Extract the [X, Y] coordinate from the center of the cell holding the provided text.  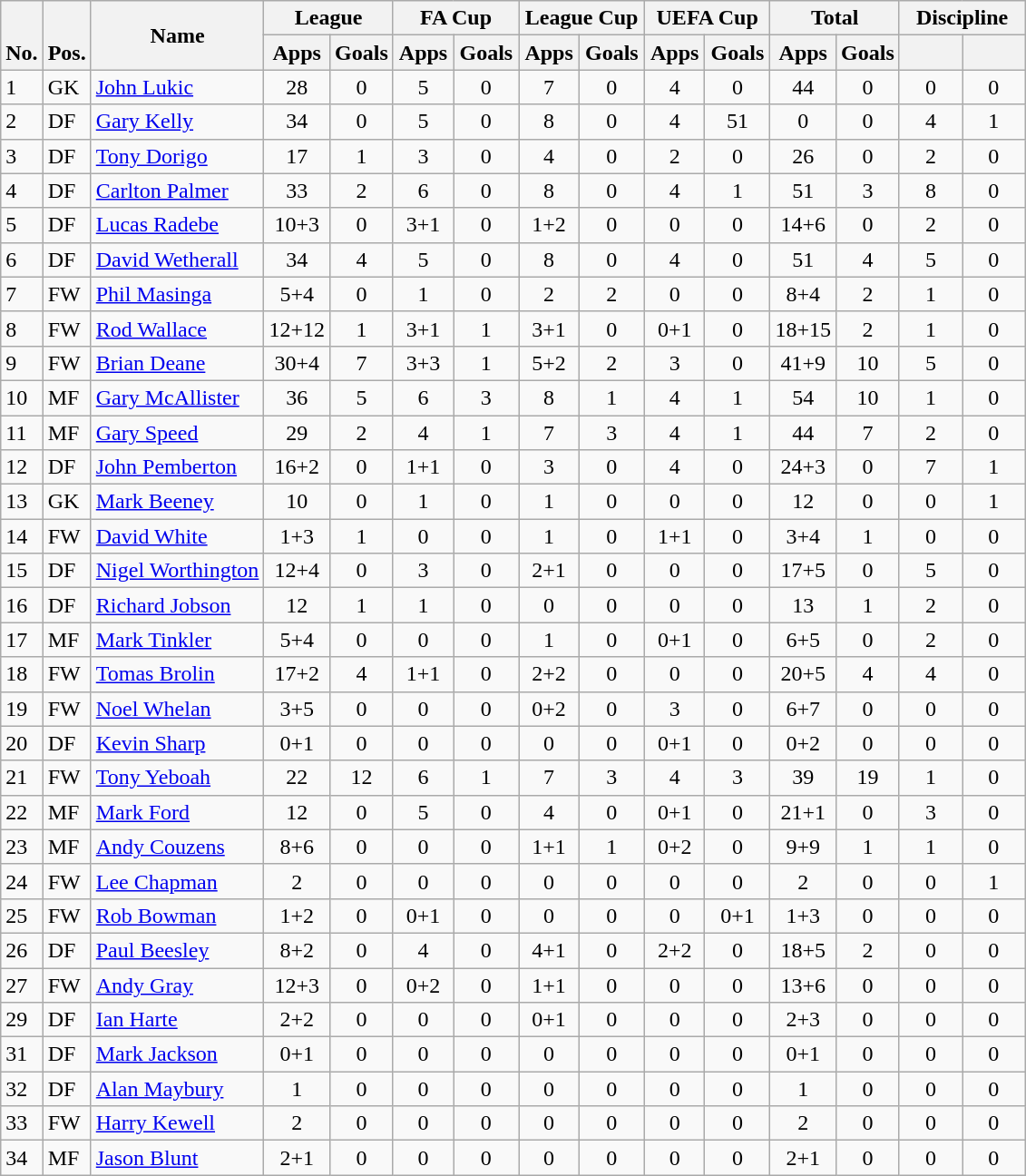
Mark Jackson [178, 1054]
17+5 [804, 571]
Gary McAllister [178, 397]
13+6 [804, 985]
Mark Ford [178, 812]
24 [22, 881]
No. [22, 35]
30+4 [298, 363]
Rob Bowman [178, 916]
27 [22, 985]
Mark Beeney [178, 502]
39 [804, 778]
17+2 [298, 674]
Gary Speed [178, 433]
9 [22, 363]
David White [178, 536]
3+4 [804, 536]
14 [22, 536]
Tony Yeboah [178, 778]
League Cup [582, 18]
24+3 [804, 467]
Jason Blunt [178, 1158]
Phil Masinga [178, 294]
18 [22, 674]
18+15 [804, 328]
28 [298, 87]
21 [22, 778]
League [328, 18]
Name [178, 35]
21+1 [804, 812]
Mark Tinkler [178, 640]
5+2 [550, 363]
Carlton Palmer [178, 191]
Lee Chapman [178, 881]
23 [22, 847]
Ian Harte [178, 1020]
6+5 [804, 640]
20+5 [804, 674]
Brian Deane [178, 363]
Tony Dorigo [178, 156]
41+9 [804, 363]
11 [22, 433]
David Wetherall [178, 260]
8+4 [804, 294]
Paul Beesley [178, 950]
54 [804, 397]
32 [22, 1089]
Noel Whelan [178, 709]
12+12 [298, 328]
Alan Maybury [178, 1089]
Total [835, 18]
Lucas Radebe [178, 225]
25 [22, 916]
15 [22, 571]
John Lukic [178, 87]
4+1 [550, 950]
Discipline [962, 18]
12+4 [298, 571]
Andy Couzens [178, 847]
Rod Wallace [178, 328]
FA Cup [455, 18]
8+6 [298, 847]
Andy Gray [178, 985]
Nigel Worthington [178, 571]
Harry Kewell [178, 1123]
18+5 [804, 950]
14+6 [804, 225]
John Pemberton [178, 467]
2+3 [804, 1020]
3+5 [298, 709]
Tomas Brolin [178, 674]
6+7 [804, 709]
36 [298, 397]
Gary Kelly [178, 122]
20 [22, 743]
10+3 [298, 225]
UEFA Cup [708, 18]
31 [22, 1054]
Kevin Sharp [178, 743]
9+9 [804, 847]
Pos. [67, 35]
8+2 [298, 950]
16+2 [298, 467]
16 [22, 605]
12+3 [298, 985]
3+3 [423, 363]
Richard Jobson [178, 605]
